Determine the (X, Y) coordinate at the center of the cell enclosing the given text.  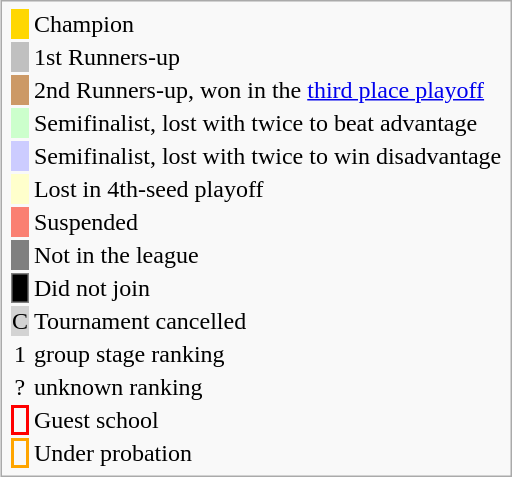
Semifinalist, lost with twice to win disadvantage (267, 156)
Under probation (267, 453)
Champion (267, 24)
Tournament cancelled (267, 321)
? (20, 387)
1st Runners-up (267, 57)
Suspended (267, 222)
Guest school (267, 420)
Semifinalist, lost with twice to beat advantage (267, 123)
2nd Runners-up, won in the third place playoff (267, 90)
Did not join (267, 288)
1 (20, 354)
C (20, 321)
group stage ranking (267, 354)
unknown ranking (267, 387)
Lost in 4th-seed playoff (267, 189)
Not in the league (267, 255)
